Output the (x, y) coordinate of the center of the cell containing the given text.  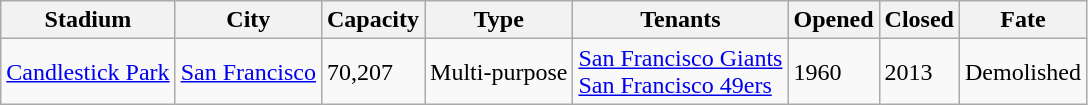
Capacity (372, 20)
Type (499, 20)
Opened (834, 20)
Stadium (88, 20)
San Francisco Giants San Francisco 49ers (680, 72)
1960 (834, 72)
Multi-purpose (499, 72)
San Francisco (248, 72)
Demolished (1022, 72)
City (248, 20)
Tenants (680, 20)
Closed (919, 20)
Fate (1022, 20)
70,207 (372, 72)
2013 (919, 72)
Candlestick Park (88, 72)
